Capture the cell that displays the provided text and extract its (X, Y) central coordinate. 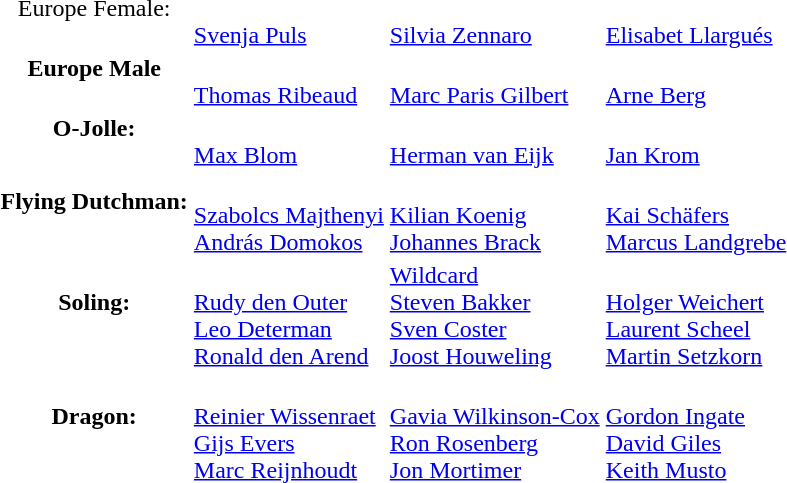
Thomas Ribeaud (288, 82)
WildcardSteven BakkerSven CosterJoost Houweling (494, 316)
Marc Paris Gilbert (494, 82)
Max Blom (288, 142)
Rudy den OuterLeo DetermanRonald den Arend (288, 316)
Kilian KoenigJohannes Brack (494, 215)
Herman van Eijk (494, 142)
Szabolcs MajthenyiAndrás Domokos (288, 215)
